Provide the (X, Y) coordinate of the cell's center where the given text is located.  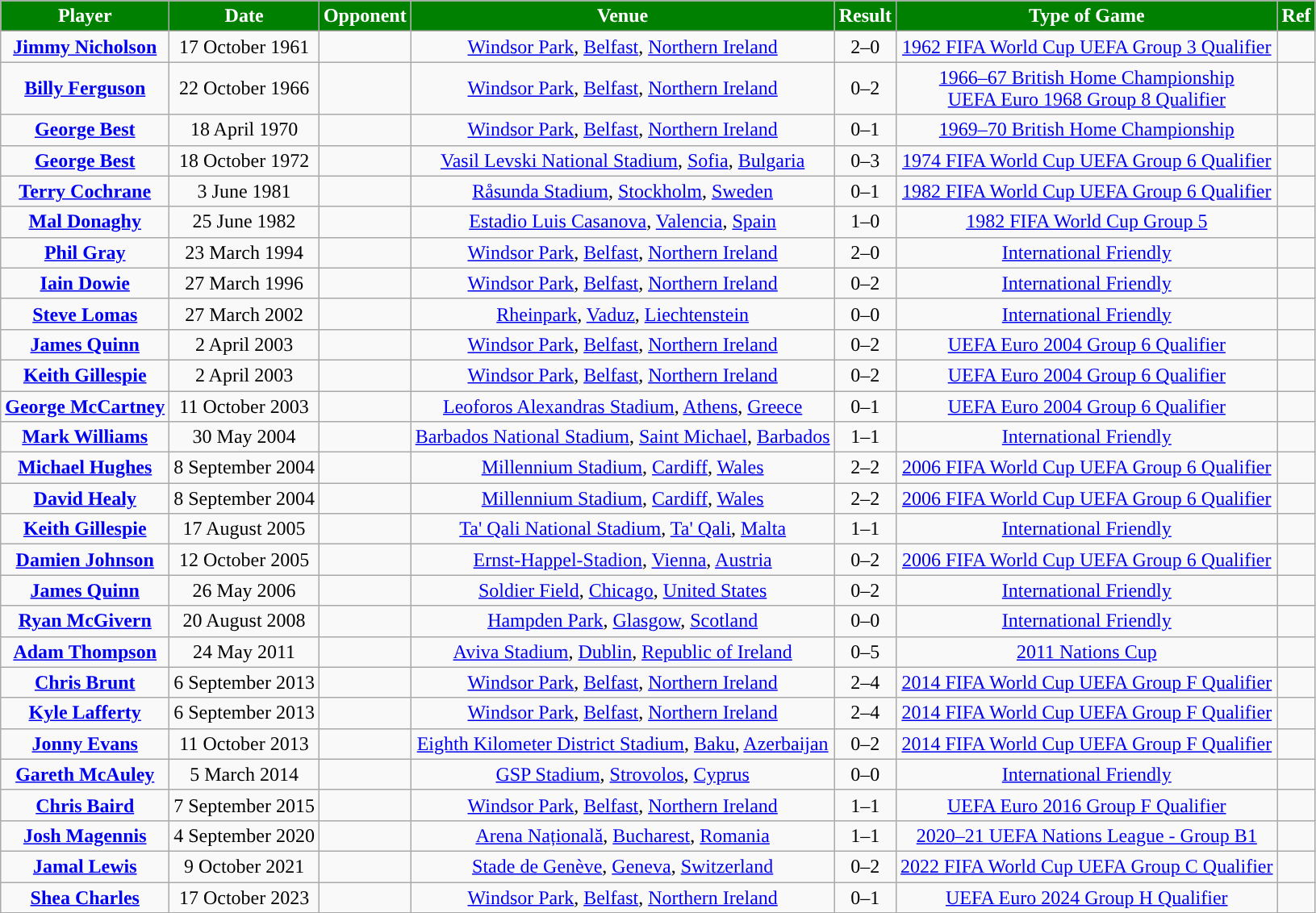
Kyle Lafferty (86, 713)
Jamal Lewis (86, 866)
Ryan McGivern (86, 621)
Råsunda Stadium, Stockholm, Sweden (623, 191)
David Healy (86, 498)
Estadio Luis Casanova, Valencia, Spain (623, 222)
1–0 (865, 222)
George McCartney (86, 406)
GSP Stadium, Strovolos, Cyprus (623, 774)
Steve Lomas (86, 314)
24 May 2011 (244, 652)
18 October 1972 (244, 161)
Mal Donaghy (86, 222)
Player (86, 16)
0–3 (865, 161)
Date (244, 16)
2011 Nations Cup (1087, 652)
Chris Baird (86, 805)
1974 FIFA World Cup UEFA Group 6 Qualifier (1087, 161)
Type of Game (1087, 16)
Shea Charles (86, 898)
5 March 2014 (244, 774)
Chris Brunt (86, 682)
Jonny Evans (86, 744)
Opponent (365, 16)
7 September 2015 (244, 805)
1982 FIFA World Cup Group 5 (1087, 222)
Mark Williams (86, 437)
Rheinpark, Vaduz, Liechtenstein (623, 314)
11 October 2013 (244, 744)
1982 FIFA World Cup UEFA Group 6 Qualifier (1087, 191)
UEFA Euro 2024 Group H Qualifier (1087, 898)
22 October 1966 (244, 89)
25 June 1982 (244, 222)
Adam Thompson (86, 652)
Jimmy Nicholson (86, 47)
2022 FIFA World Cup UEFA Group C Qualifier (1087, 866)
Iain Dowie (86, 283)
Ref (1296, 16)
27 March 1996 (244, 283)
17 October 2023 (244, 898)
Barbados National Stadium, Saint Michael, Barbados (623, 437)
30 May 2004 (244, 437)
3 June 1981 (244, 191)
Hampden Park, Glasgow, Scotland (623, 621)
17 October 1961 (244, 47)
20 August 2008 (244, 621)
4 September 2020 (244, 836)
Phil Gray (86, 252)
1962 FIFA World Cup UEFA Group 3 Qualifier (1087, 47)
1969–70 British Home Championship (1087, 130)
Result (865, 16)
Arena Națională, Bucharest, Romania (623, 836)
9 October 2021 (244, 866)
Ta' Qali National Stadium, Ta' Qali, Malta (623, 529)
11 October 2003 (244, 406)
17 August 2005 (244, 529)
Vasil Levski National Stadium, Sofia, Bulgaria (623, 161)
Josh Magennis (86, 836)
27 March 2002 (244, 314)
Soldier Field, Chicago, United States (623, 590)
0–5 (865, 652)
Michael Hughes (86, 468)
Venue (623, 16)
18 April 1970 (244, 130)
1966–67 British Home Championship UEFA Euro 1968 Group 8 Qualifier (1087, 89)
Leoforos Alexandras Stadium, Athens, Greece (623, 406)
Stade de Genève, Geneva, Switzerland (623, 866)
Eighth Kilometer District Stadium, Baku, Azerbaijan (623, 744)
2020–21 UEFA Nations League - Group B1 (1087, 836)
Gareth McAuley (86, 774)
Billy Ferguson (86, 89)
23 March 1994 (244, 252)
12 October 2005 (244, 560)
Ernst-Happel-Stadion, Vienna, Austria (623, 560)
Terry Cochrane (86, 191)
UEFA Euro 2016 Group F Qualifier (1087, 805)
Aviva Stadium, Dublin, Republic of Ireland (623, 652)
Damien Johnson (86, 560)
26 May 2006 (244, 590)
